From the cell containing the given text, extract its center point as [X, Y] coordinate. 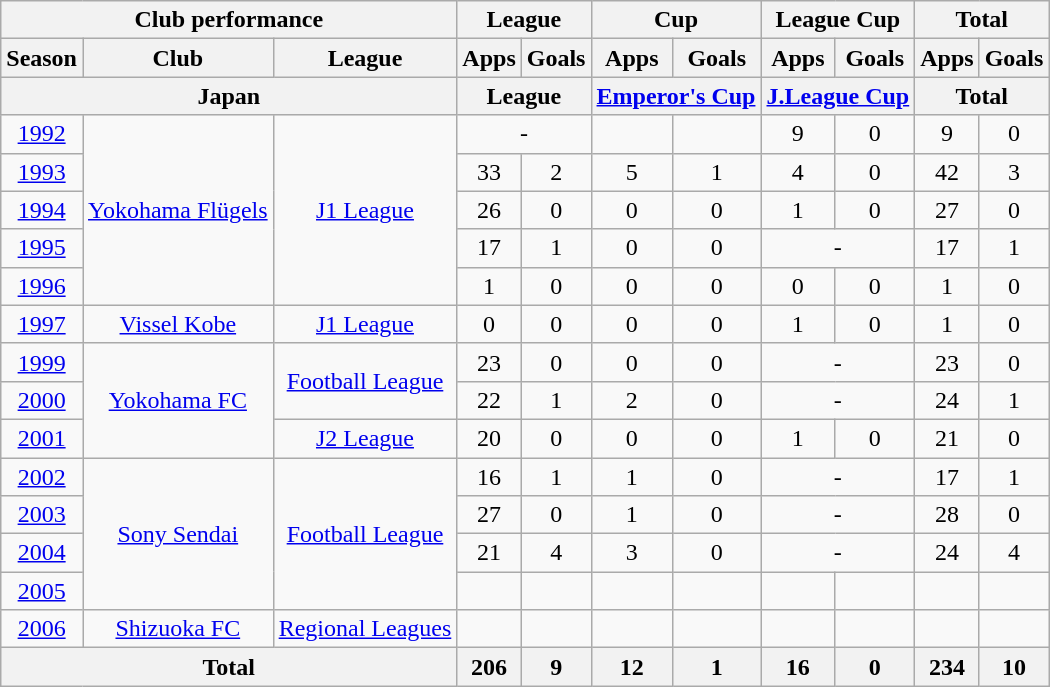
Emperor's Cup [676, 96]
2005 [42, 591]
Japan [229, 96]
Yokohama Flügels [178, 210]
26 [489, 210]
League Cup [838, 20]
206 [489, 667]
2006 [42, 629]
234 [947, 667]
33 [489, 172]
28 [947, 515]
J.League Cup [838, 96]
Sony Sendai [178, 534]
Vissel Kobe [178, 324]
22 [489, 400]
10 [1014, 667]
Shizuoka FC [178, 629]
20 [489, 438]
J2 League [365, 438]
1994 [42, 210]
Season [42, 58]
Cup [676, 20]
Regional Leagues [365, 629]
1997 [42, 324]
2001 [42, 438]
2002 [42, 477]
1992 [42, 134]
1993 [42, 172]
5 [632, 172]
Club performance [229, 20]
1996 [42, 286]
12 [632, 667]
Yokohama FC [178, 400]
Club [178, 58]
2000 [42, 400]
2004 [42, 553]
2003 [42, 515]
42 [947, 172]
1995 [42, 248]
1999 [42, 362]
